Search for the cell housing the specified text and yield its [X, Y] center coordinate. 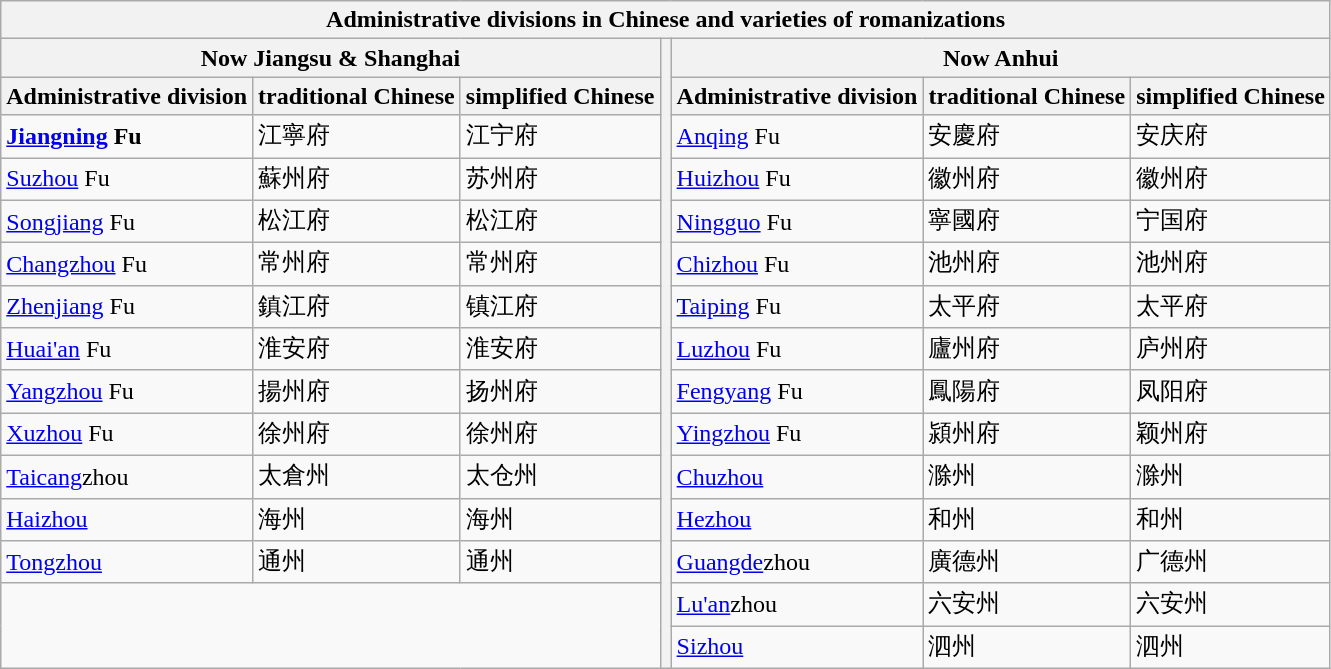
庐州府 [1231, 350]
扬州府 [560, 392]
Administrative divisions in Chinese and varieties of romanizations [666, 20]
Chuzhou [797, 476]
Now Jiangsu & Shanghai [330, 58]
揚州府 [357, 392]
寧國府 [1027, 222]
Guangdezhou [797, 562]
Yingzhou Fu [797, 434]
鳳陽府 [1027, 392]
Taicangzhou [127, 476]
廬州府 [1027, 350]
Xuzhou Fu [127, 434]
Anqing Fu [797, 136]
Huai'an Fu [127, 350]
苏州府 [560, 180]
凤阳府 [1231, 392]
Suzhou Fu [127, 180]
鎮江府 [357, 306]
广德州 [1231, 562]
蘇州府 [357, 180]
江寧府 [357, 136]
江宁府 [560, 136]
潁州府 [1027, 434]
Changzhou Fu [127, 264]
Zhenjiang Fu [127, 306]
Lu'anzhou [797, 604]
Fengyang Fu [797, 392]
廣德州 [1027, 562]
Taiping Fu [797, 306]
Now Anhui [1000, 58]
Yangzhou Fu [127, 392]
Hezhou [797, 520]
安慶府 [1027, 136]
Jiangning Fu [127, 136]
安庆府 [1231, 136]
Chizhou Fu [797, 264]
Huizhou Fu [797, 180]
Ningguo Fu [797, 222]
Tongzhou [127, 562]
太倉州 [357, 476]
Songjiang Fu [127, 222]
宁国府 [1231, 222]
Luzhou Fu [797, 350]
太仓州 [560, 476]
Sizhou [797, 648]
颖州府 [1231, 434]
Haizhou [127, 520]
镇江府 [560, 306]
